Capture the cell that displays the provided text and extract its (X, Y) central coordinate. 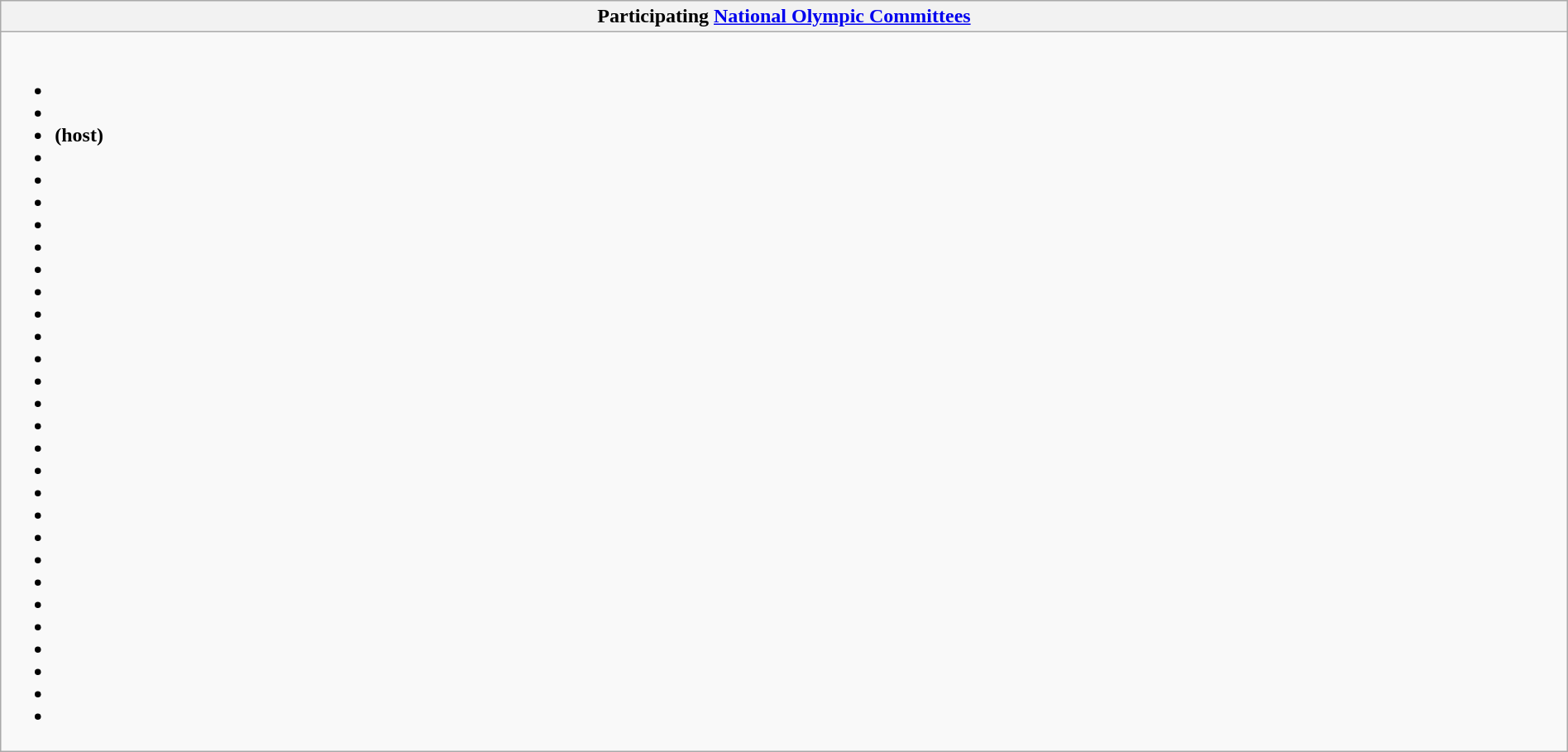
(host) (784, 392)
Participating National Olympic Committees (784, 17)
